Identify which cell holds the provided text, then report its (x, y) central coordinate. 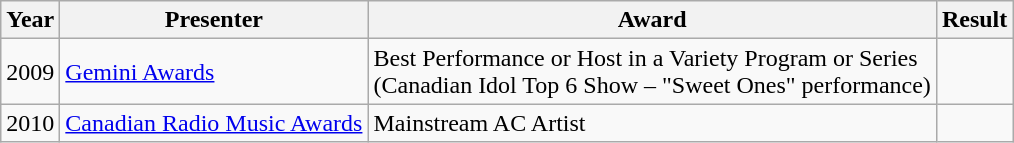
Year (30, 20)
Presenter (214, 20)
2009 (30, 72)
Award (652, 20)
Mainstream AC Artist (652, 123)
2010 (30, 123)
Result (974, 20)
Canadian Radio Music Awards (214, 123)
Gemini Awards (214, 72)
Best Performance or Host in a Variety Program or Series(Canadian Idol Top 6 Show – "Sweet Ones" performance) (652, 72)
